From the cell containing the given text, extract its center point as (X, Y) coordinate. 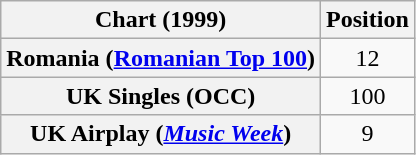
100 (368, 96)
UK Singles (OCC) (161, 96)
Chart (1999) (161, 20)
12 (368, 58)
UK Airplay (Music Week) (161, 134)
9 (368, 134)
Position (368, 20)
Romania (Romanian Top 100) (161, 58)
